Extract the (x, y) coordinate from the center of the cell holding the provided text.  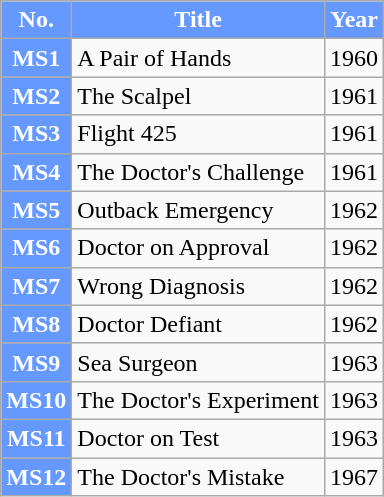
Title (198, 20)
The Doctor's Challenge (198, 172)
The Doctor's Experiment (198, 400)
MS3 (36, 134)
1960 (354, 58)
MS5 (36, 210)
The Scalpel (198, 96)
Doctor Defiant (198, 324)
MS10 (36, 400)
No. (36, 20)
A Pair of Hands (198, 58)
Doctor on Approval (198, 248)
MS9 (36, 362)
MS8 (36, 324)
MS2 (36, 96)
Doctor on Test (198, 438)
MS4 (36, 172)
MS1 (36, 58)
Flight 425 (198, 134)
Year (354, 20)
MS6 (36, 248)
MS11 (36, 438)
Wrong Diagnosis (198, 286)
Sea Surgeon (198, 362)
Outback Emergency (198, 210)
MS7 (36, 286)
MS12 (36, 477)
The Doctor's Mistake (198, 477)
1967 (354, 477)
